Output the (x, y) coordinate of the center of the cell containing the given text.  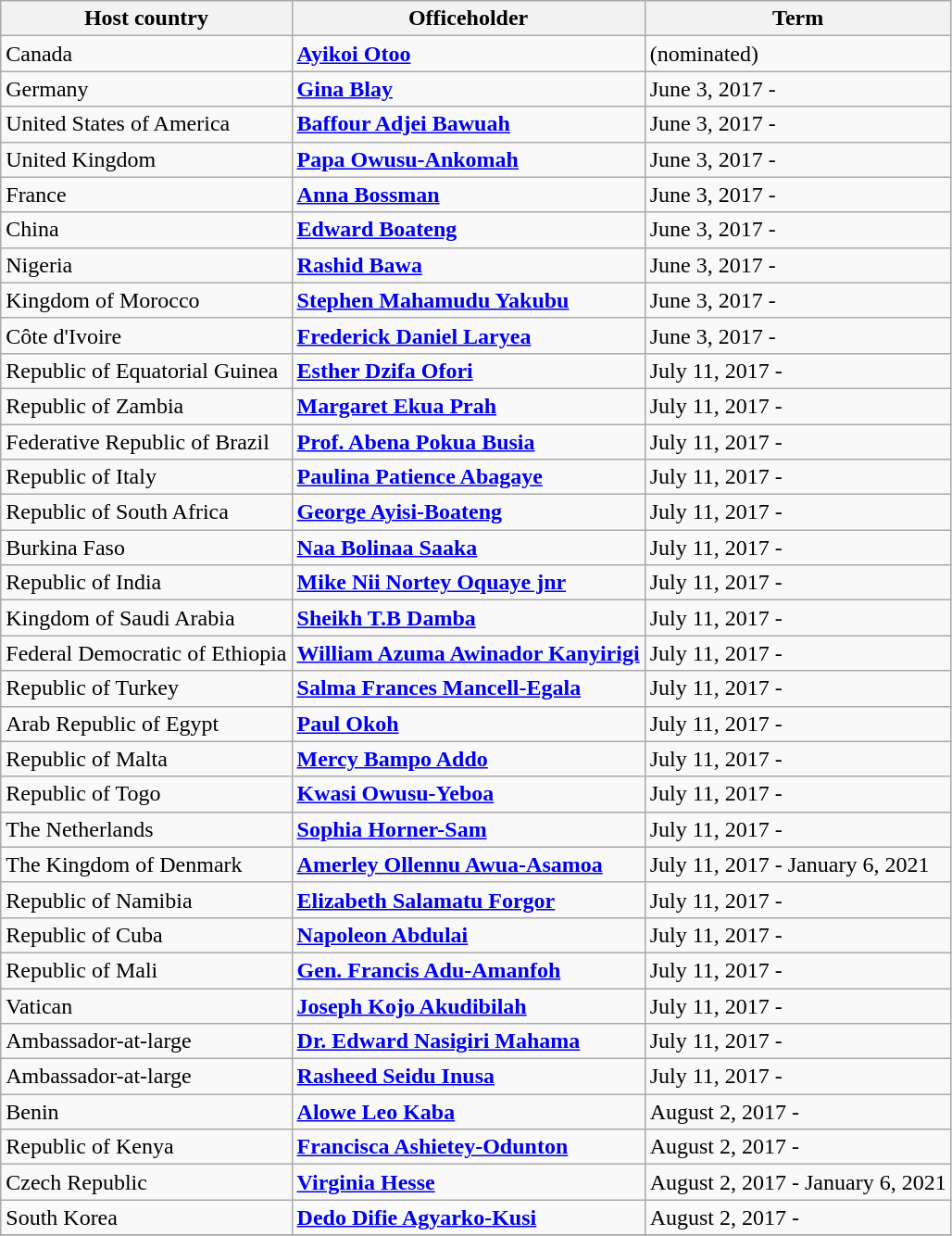
Dedo Difie Agyarko-Kusi (469, 1217)
Sheikh T.B Damba (469, 618)
Republic of Zambia (146, 406)
Republic of Italy (146, 477)
Republic of Togo (146, 794)
Francisca Ashietey-Odunton (469, 1147)
Kingdom of Saudi Arabia (146, 618)
Anna Bossman (469, 195)
Dr. Edward Nasigiri Mahama (469, 1041)
Republic of Cuba (146, 935)
Czech Republic (146, 1182)
Host country (146, 19)
The Netherlands (146, 829)
Federal Democratic of Ethiopia (146, 653)
Amerley Ollennu Awua-Asamoa (469, 864)
Napoleon Abdulai (469, 935)
Stephen Mahamudu Yakubu (469, 300)
Paul Okoh (469, 724)
Officeholder (469, 19)
Baffour Adjei Bawuah (469, 124)
Naa Bolinaa Saaka (469, 548)
Republic of Namibia (146, 900)
Rasheed Seidu Inusa (469, 1077)
Edward Boateng (469, 230)
Alowe Leo Kaba (469, 1112)
Republic of Equatorial Guinea (146, 371)
Germany (146, 89)
Burkina Faso (146, 548)
Joseph Kojo Akudibilah (469, 1005)
Vatican (146, 1005)
Virginia Hesse (469, 1182)
George Ayisi-Boateng (469, 512)
United States of America (146, 124)
Term (798, 19)
Benin (146, 1112)
Frederick Daniel Laryea (469, 335)
Papa Owusu-Ankomah (469, 159)
South Korea (146, 1217)
United Kingdom (146, 159)
Republic of Kenya (146, 1147)
August 2, 2017 - January 6, 2021 (798, 1182)
Margaret Ekua Prah (469, 406)
Ayikoi Otoo (469, 54)
Republic of South Africa (146, 512)
The Kingdom of Denmark (146, 864)
Côte d'Ivoire (146, 335)
Kingdom of Morocco (146, 300)
(nominated) (798, 54)
Rashid Bawa (469, 265)
France (146, 195)
Mercy Bampo Addo (469, 759)
Canada (146, 54)
Gina Blay (469, 89)
Mike Nii Nortey Oquaye jnr (469, 583)
Salma Frances Mancell-Egala (469, 688)
Sophia Horner-Sam (469, 829)
Kwasi Owusu-Yeboa (469, 794)
Nigeria (146, 265)
Elizabeth Salamatu Forgor (469, 900)
July 11, 2017 - January 6, 2021 (798, 864)
William Azuma Awinador Kanyirigi (469, 653)
Arab Republic of Egypt (146, 724)
China (146, 230)
Republic of Turkey (146, 688)
Paulina Patience Abagaye (469, 477)
Prof. Abena Pokua Busia (469, 442)
Republic of Mali (146, 970)
Republic of India (146, 583)
Federative Republic of Brazil (146, 442)
Republic of Malta (146, 759)
Esther Dzifa Ofori (469, 371)
Gen. Francis Adu-Amanfoh (469, 970)
